Return (X, Y) of the center of cell containing provided text 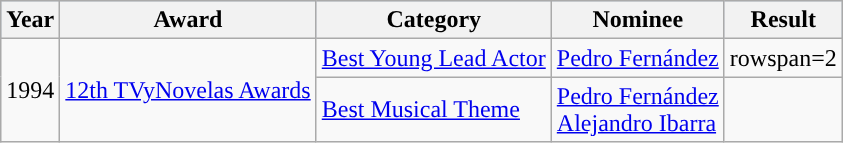
Category (434, 20)
Pedro Fernández (638, 58)
rowspan=2 (783, 58)
Pedro FernándezAlejandro Ibarra (638, 110)
Nominee (638, 20)
Best Musical Theme (434, 110)
Award (188, 20)
1994 (30, 90)
12th TVyNovelas Awards (188, 90)
Best Young Lead Actor (434, 58)
Result (783, 20)
Year (30, 20)
